For the text-containing cell, return its midpoint in (X, Y) coordinate format. 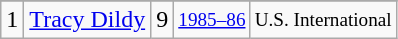
9 (162, 20)
1 (12, 20)
1985–86 (212, 20)
U.S. International (323, 20)
Tracy Dildy (88, 20)
